Search for the cell housing the specified text and yield its (x, y) center coordinate. 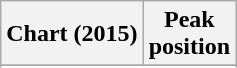
Peakposition (189, 34)
Chart (2015) (72, 34)
